Scan for the cell matching the given text and deliver its (x, y) coordinate at center. 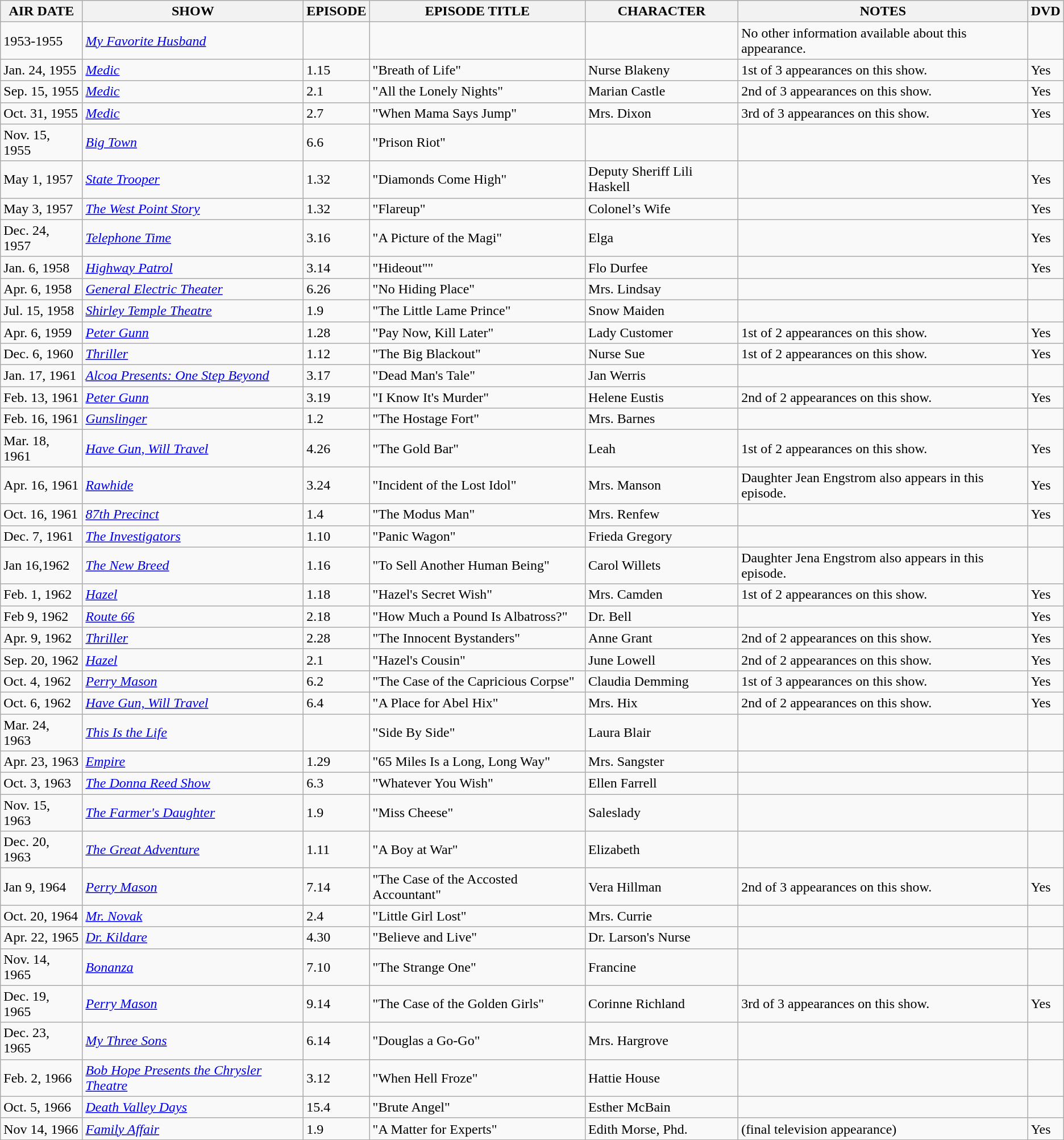
Death Valley Days (193, 1107)
Claudia Demming (662, 681)
Frieda Gregory (662, 536)
Apr. 22, 1965 (41, 938)
15.4 (336, 1107)
Bonanza (193, 967)
"Hideout"" (477, 267)
CHARACTER (662, 11)
"The Big Blackout" (477, 354)
Mrs. Hargrove (662, 1040)
Dec. 20, 1963 (41, 849)
Saleslady (662, 813)
My Three Sons (193, 1040)
"Pay Now, Kill Later" (477, 333)
"A Place for Abel Hix" (477, 703)
Sep. 15, 1955 (41, 92)
Dec. 7, 1961 (41, 536)
1.4 (336, 515)
Daughter Jena Engstrom also appears in this episode. (883, 565)
Deputy Sheriff Lili Haskell (662, 180)
The Donna Reed Show (193, 784)
Oct. 20, 1964 (41, 916)
1.29 (336, 762)
Apr. 6, 1959 (41, 333)
Feb. 1, 1962 (41, 595)
Apr. 16, 1961 (41, 486)
3.19 (336, 397)
"Hazel's Cousin" (477, 660)
Dec. 6, 1960 (41, 354)
3.17 (336, 376)
Jan. 17, 1961 (41, 376)
Oct. 5, 1966 (41, 1107)
Carol Willets (662, 565)
"The Hostage Fort" (477, 419)
Apr. 9, 1962 (41, 638)
3.24 (336, 486)
"Whatever You Wish" (477, 784)
"When Hell Froze" (477, 1078)
Oct. 31, 1955 (41, 113)
1953-1955 (41, 41)
87th Precinct (193, 515)
"The Innocent Bystanders" (477, 638)
"The Case of the Golden Girls" (477, 1004)
"A Boy at War" (477, 849)
The Farmer's Daughter (193, 813)
"The Gold Bar" (477, 448)
Marian Castle (662, 92)
Gunslinger (193, 419)
Mrs. Hix (662, 703)
Jan. 24, 1955 (41, 70)
3.14 (336, 267)
"How Much a Pound Is Albatross?" (477, 616)
The Investigators (193, 536)
Ellen Farrell (662, 784)
Mar. 18, 1961 (41, 448)
1.11 (336, 849)
Shirley Temple Theatre (193, 310)
Lady Customer (662, 333)
Telephone Time (193, 238)
Dr. Larson's Nurse (662, 938)
Dr. Bell (662, 616)
Big Town (193, 142)
Leah (662, 448)
"When Mama Says Jump" (477, 113)
6.6 (336, 142)
3.12 (336, 1078)
The New Breed (193, 565)
Mrs. Camden (662, 595)
Jan. 6, 1958 (41, 267)
Esther McBain (662, 1107)
"The Little Lame Prince" (477, 310)
Elga (662, 238)
Rawhide (193, 486)
SHOW (193, 11)
"Flareup" (477, 209)
May 3, 1957 (41, 209)
This Is the Life (193, 732)
"All the Lonely Nights" (477, 92)
"Side By Side" (477, 732)
Vera Hillman (662, 887)
Mar. 24, 1963 (41, 732)
The Great Adventure (193, 849)
Nov. 15, 1955 (41, 142)
Nurse Sue (662, 354)
June Lowell (662, 660)
(final television appearance) (883, 1129)
"Incident of the Lost Idol" (477, 486)
Mrs. Manson (662, 486)
Bob Hope Presents the Chrysler Theatre (193, 1078)
DVD (1046, 11)
Apr. 23, 1963 (41, 762)
EPISODE (336, 11)
Feb. 13, 1961 (41, 397)
Laura Blair (662, 732)
Dr. Kildare (193, 938)
"A Picture of the Magi" (477, 238)
1.12 (336, 354)
Oct. 6, 1962 (41, 703)
"Panic Wagon" (477, 536)
The West Point Story (193, 209)
7.10 (336, 967)
Feb. 2, 1966 (41, 1078)
Mrs. Barnes (662, 419)
6.4 (336, 703)
Empire (193, 762)
"No Hiding Place" (477, 289)
Jan 16,1962 (41, 565)
Snow Maiden (662, 310)
3.16 (336, 238)
1.15 (336, 70)
"Diamonds Come High" (477, 180)
"Brute Angel" (477, 1107)
1.2 (336, 419)
Elizabeth (662, 849)
"Believe and Live" (477, 938)
Alcoa Presents: One Step Beyond (193, 376)
Sep. 20, 1962 (41, 660)
Jan Werris (662, 376)
Anne Grant (662, 638)
AIR DATE (41, 11)
9.14 (336, 1004)
Nov. 15, 1963 (41, 813)
Family Affair (193, 1129)
Corinne Richland (662, 1004)
"Little Girl Lost" (477, 916)
Jul. 15, 1958 (41, 310)
1.28 (336, 333)
7.14 (336, 887)
"A Matter for Experts" (477, 1129)
6.2 (336, 681)
Route 66 (193, 616)
"To Sell Another Human Being" (477, 565)
2.4 (336, 916)
Oct. 4, 1962 (41, 681)
6.3 (336, 784)
NOTES (883, 11)
"The Modus Man" (477, 515)
No other information available about this appearance. (883, 41)
Mrs. Sangster (662, 762)
Mrs. Renfew (662, 515)
Highway Patrol (193, 267)
Nov. 14, 1965 (41, 967)
1.18 (336, 595)
6.14 (336, 1040)
"The Case of the Accosted Accountant" (477, 887)
May 1, 1957 (41, 180)
1.10 (336, 536)
My Favorite Husband (193, 41)
Nov 14, 1966 (41, 1129)
Flo Durfee (662, 267)
"Hazel's Secret Wish" (477, 595)
Colonel’s Wife (662, 209)
Feb 9, 1962 (41, 616)
4.30 (336, 938)
State Trooper (193, 180)
Oct. 3, 1963 (41, 784)
Dec. 23, 1965 (41, 1040)
"I Know It's Murder" (477, 397)
Hattie House (662, 1078)
Jan 9, 1964 (41, 887)
"Prison Riot" (477, 142)
"Dead Man's Tale" (477, 376)
2.18 (336, 616)
Nurse Blakeny (662, 70)
Mrs. Currie (662, 916)
Feb. 16, 1961 (41, 419)
"The Case of the Capricious Corpse" (477, 681)
EPISODE TITLE (477, 11)
"65 Miles Is a Long, Long Way" (477, 762)
6.26 (336, 289)
"Miss Cheese" (477, 813)
Mrs. Lindsay (662, 289)
Apr. 6, 1958 (41, 289)
1.16 (336, 565)
2.28 (336, 638)
"The Strange One" (477, 967)
4.26 (336, 448)
2.7 (336, 113)
Daughter Jean Engstrom also appears in this episode. (883, 486)
Helene Eustis (662, 397)
"Breath of Life" (477, 70)
"Douglas a Go-Go" (477, 1040)
Mr. Novak (193, 916)
General Electric Theater (193, 289)
Dec. 19, 1965 (41, 1004)
Oct. 16, 1961 (41, 515)
Francine (662, 967)
Mrs. Dixon (662, 113)
Edith Morse, Phd. (662, 1129)
Dec. 24, 1957 (41, 238)
